Determine the (X, Y) coordinate at the center of the cell enclosing the given text.  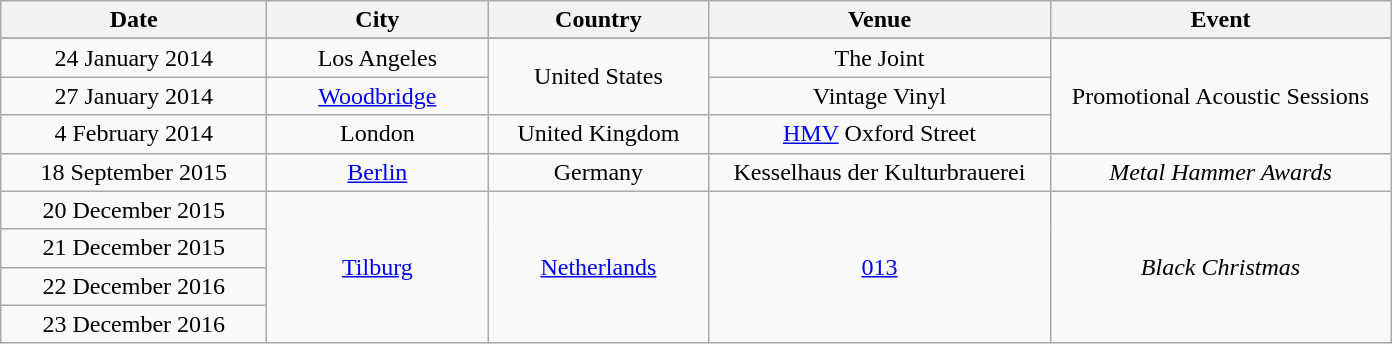
27 January 2014 (134, 96)
4 February 2014 (134, 134)
London (378, 134)
United Kingdom (598, 134)
24 January 2014 (134, 58)
Berlin (378, 172)
City (378, 20)
Netherlands (598, 267)
18 September 2015 (134, 172)
Black Christmas (1220, 267)
23 December 2016 (134, 324)
013 (880, 267)
Kesselhaus der Kulturbrauerei (880, 172)
22 December 2016 (134, 286)
Metal Hammer Awards (1220, 172)
HMV Oxford Street (880, 134)
United States (598, 77)
21 December 2015 (134, 248)
Germany (598, 172)
Promotional Acoustic Sessions (1220, 96)
Woodbridge (378, 96)
Los Angeles (378, 58)
Tilburg (378, 267)
Event (1220, 20)
20 December 2015 (134, 210)
Vintage Vinyl (880, 96)
Country (598, 20)
Date (134, 20)
The Joint (880, 58)
Venue (880, 20)
